Identify which cell holds the provided text, then report its [X, Y] central coordinate. 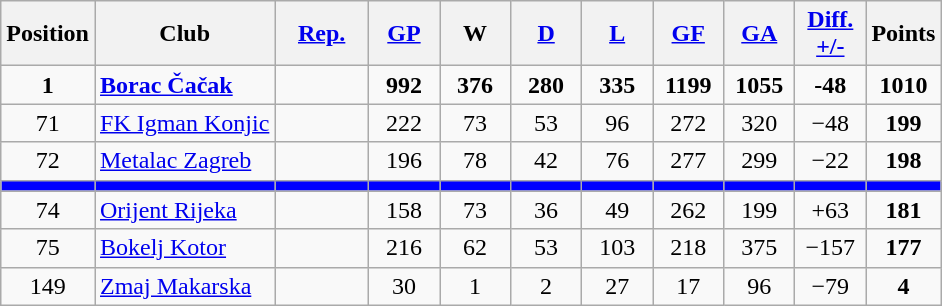
27 [618, 286]
1199 [688, 85]
158 [404, 210]
49 [618, 210]
103 [618, 248]
30 [404, 286]
GF [688, 34]
74 [48, 210]
76 [618, 161]
196 [404, 161]
Position [48, 34]
277 [688, 161]
177 [904, 248]
272 [688, 123]
Club [184, 34]
71 [48, 123]
42 [546, 161]
335 [618, 85]
72 [48, 161]
75 [48, 248]
280 [546, 85]
62 [476, 248]
992 [404, 85]
Bokelj Kotor [184, 248]
Diff. +/- [830, 34]
GA [760, 34]
FK Igman Konjic [184, 123]
Metalac Zagreb [184, 161]
1055 [760, 85]
Orijent Rijeka [184, 210]
36 [546, 210]
D [546, 34]
262 [688, 210]
Zmaj Makarska [184, 286]
320 [760, 123]
4 [904, 286]
W [476, 34]
78 [476, 161]
181 [904, 210]
149 [48, 286]
218 [688, 248]
198 [904, 161]
+63 [830, 210]
2 [546, 286]
GP [404, 34]
299 [760, 161]
376 [476, 85]
375 [760, 248]
−79 [830, 286]
-48 [830, 85]
1010 [904, 85]
−157 [830, 248]
222 [404, 123]
Rep. [322, 34]
−22 [830, 161]
17 [688, 286]
Borac Čačak [184, 85]
Points [904, 34]
L [618, 34]
−48 [830, 123]
216 [404, 248]
